Find where the given text appears and provide that cell's center as (x, y) coordinate. 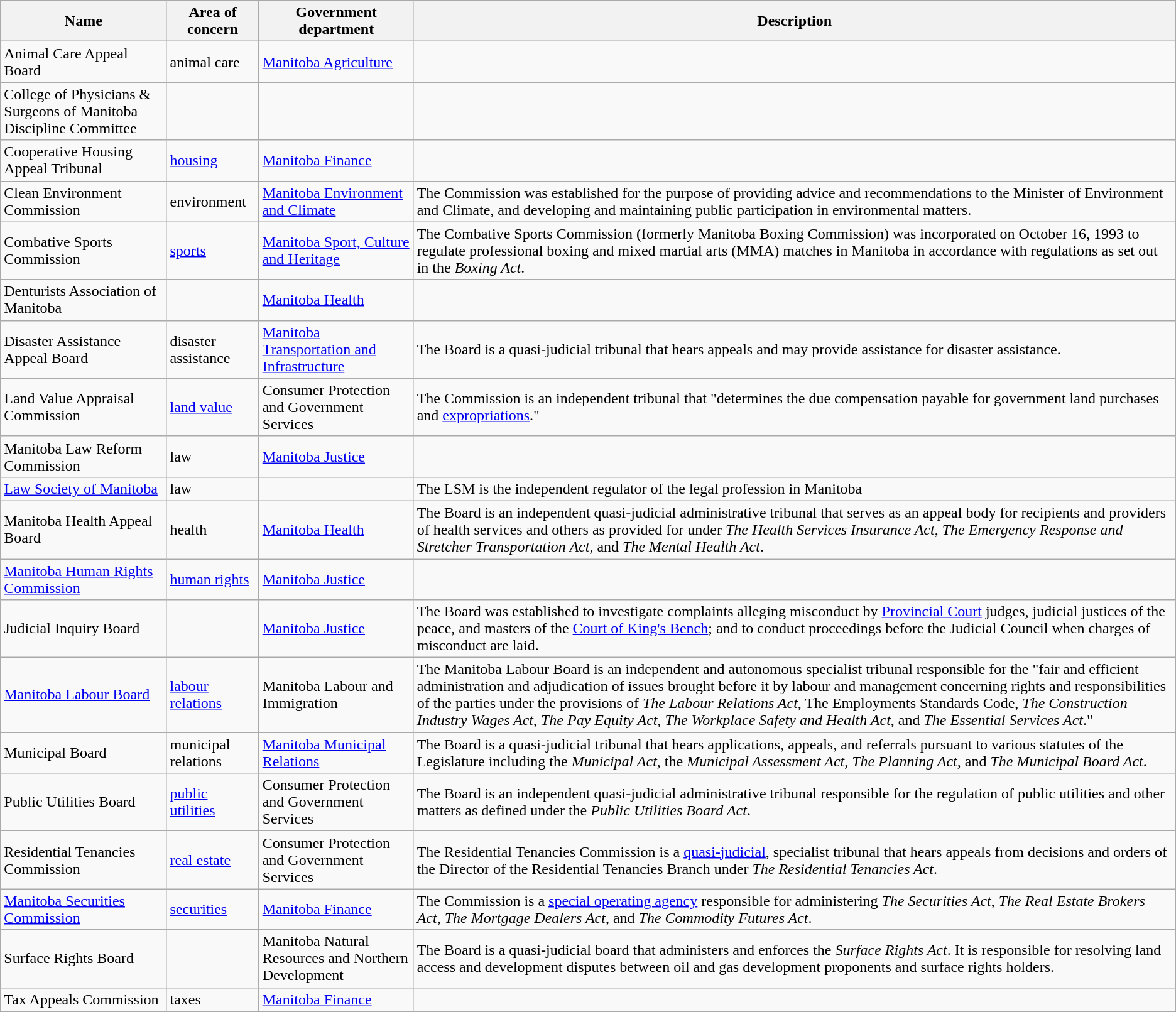
Law Society of Manitoba (84, 489)
Description (794, 21)
public utilities (212, 802)
Manitoba Agriculture (336, 62)
The Commission is an independent tribunal that "determines the due compensation payable for government land purchases and expropriations." (794, 407)
Manitoba Transportation and Infrastructure (336, 349)
Manitoba Law Reform Commission (84, 456)
sports (212, 251)
Manitoba Securities Commission (84, 910)
Tax Appeals Commission (84, 999)
Land Value Appraisal Commission (84, 407)
Manitoba Human Rights Commission (84, 579)
Municipal Board (84, 753)
Manitoba Natural Resources and Northern Development (336, 959)
disaster assistance (212, 349)
Combative Sports Commission (84, 251)
taxes (212, 999)
Clean Environment Commission (84, 201)
Manitoba Sport, Culture and Heritage (336, 251)
human rights (212, 579)
The Board is a quasi-judicial tribunal that hears appeals and may provide assistance for disaster assistance. (794, 349)
land value (212, 407)
Government department (336, 21)
animal care (212, 62)
Manitoba Municipal Relations (336, 753)
Name (84, 21)
real estate (212, 860)
The LSM is the independent regulator of the legal profession in Manitoba (794, 489)
Cooperative Housing Appeal Tribunal (84, 161)
Animal Care Appeal Board (84, 62)
Surface Rights Board (84, 959)
environment (212, 201)
Denturists Association of Manitoba (84, 300)
Manitoba Health Appeal Board (84, 530)
Disaster Assistance Appeal Board (84, 349)
housing (212, 161)
securities (212, 910)
Public Utilities Board (84, 802)
Manitoba Environment and Climate (336, 201)
Residential Tenancies Commission (84, 860)
Manitoba Labour Board (84, 695)
municipal relations (212, 753)
Manitoba Labour and Immigration (336, 695)
College of Physicians & Surgeons of Manitoba Discipline Committee (84, 111)
labour relations (212, 695)
health (212, 530)
Area of concern (212, 21)
Judicial Inquiry Board (84, 629)
